Pinpoint the cell where the given text exists, returning its [x, y] midpoint coordinate. 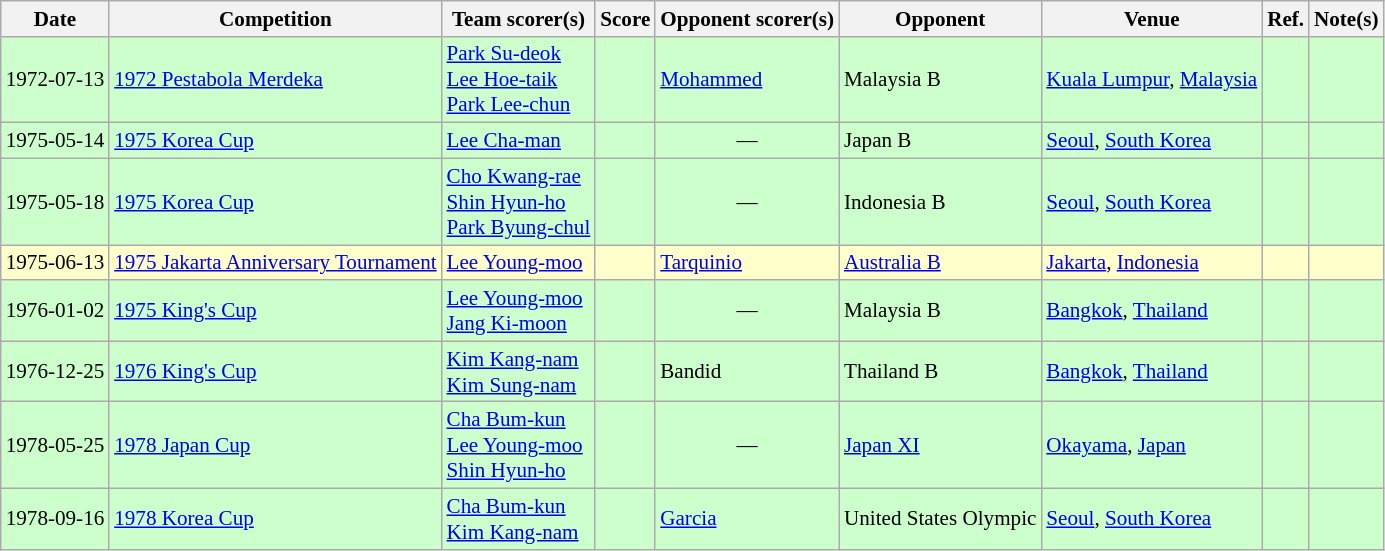
Thailand B [940, 372]
Kim Kang-nam Kim Sung-nam [519, 372]
Score [625, 18]
1976-12-25 [55, 372]
1978-09-16 [55, 518]
Mohammed [747, 79]
Jakarta, Indonesia [1152, 262]
Kuala Lumpur, Malaysia [1152, 79]
Ref. [1286, 18]
Cho Kwang-rae Shin Hyun-ho Park Byung-chul [519, 201]
Team scorer(s) [519, 18]
1975 Jakarta Anniversary Tournament [275, 262]
1976-01-02 [55, 310]
1972-07-13 [55, 79]
Competition [275, 18]
Opponent [940, 18]
United States Olympic [940, 518]
Tarquinio [747, 262]
1975 King's Cup [275, 310]
Garcia [747, 518]
Venue [1152, 18]
Cha Bum-kun Lee Young-moo Shin Hyun-ho [519, 445]
Lee Young-moo [519, 262]
1972 Pestabola Merdeka [275, 79]
Date [55, 18]
Note(s) [1346, 18]
Cha Bum-kun Kim Kang-nam [519, 518]
Lee Young-moo Jang Ki-moon [519, 310]
1975-05-18 [55, 201]
Lee Cha-man [519, 140]
1975-05-14 [55, 140]
1976 King's Cup [275, 372]
Indonesia B [940, 201]
Park Su-deok Lee Hoe-taik Park Lee-chun [519, 79]
Opponent scorer(s) [747, 18]
Australia B [940, 262]
1978-05-25 [55, 445]
1978 Japan Cup [275, 445]
1975-06-13 [55, 262]
1978 Korea Cup [275, 518]
Bandid [747, 372]
Japan B [940, 140]
Okayama, Japan [1152, 445]
Japan XI [940, 445]
